Determine the (x, y) coordinate at the center of the cell enclosing the given text.  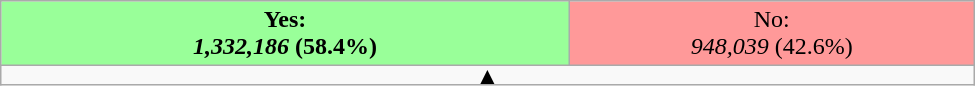
No: 948,039 (42.6%) (772, 34)
Yes: 1,332,186 (58.4%) (286, 34)
